Pinpoint the cell where the given text exists, returning its [x, y] midpoint coordinate. 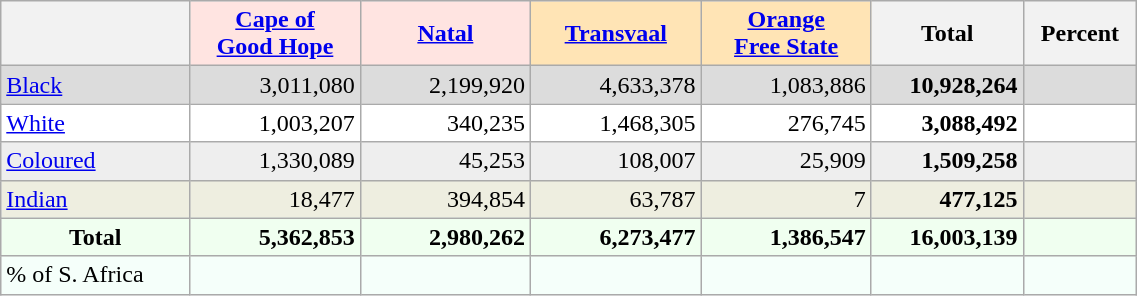
Natal [445, 34]
White [96, 123]
5,362,853 [275, 237]
16,003,139 [947, 237]
3,088,492 [947, 123]
1,330,089 [275, 161]
7 [786, 199]
1,386,547 [786, 237]
25,909 [786, 161]
477,125 [947, 199]
45,253 [445, 161]
Cape of Good Hope [275, 34]
Transvaal [616, 34]
Coloured [96, 161]
394,854 [445, 199]
2,980,262 [445, 237]
10,928,264 [947, 85]
108,007 [616, 161]
Indian [96, 199]
1,468,305 [616, 123]
1,083,886 [786, 85]
Percent [1080, 34]
% of S. Africa [96, 275]
6,273,477 [616, 237]
63,787 [616, 199]
4,633,378 [616, 85]
18,477 [275, 199]
2,199,920 [445, 85]
Black [96, 85]
276,745 [786, 123]
Orange Free State [786, 34]
340,235 [445, 123]
1,509,258 [947, 161]
1,003,207 [275, 123]
3,011,080 [275, 85]
